Determine the (x, y) coordinate at the center of the cell enclosing the given text.  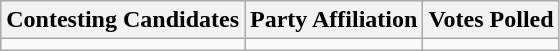
Contesting Candidates (123, 20)
Party Affiliation (334, 20)
Votes Polled (491, 20)
